From the cell containing the given text, extract its center point as (x, y) coordinate. 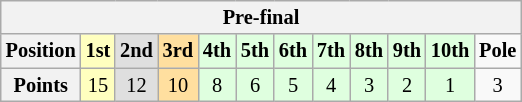
2 (407, 85)
8th (369, 51)
Position (41, 51)
2nd (136, 51)
Pole (498, 51)
8 (217, 85)
5 (293, 85)
Points (41, 85)
10 (178, 85)
15 (98, 85)
7th (331, 51)
4 (331, 85)
1st (98, 51)
1 (450, 85)
9th (407, 51)
5th (255, 51)
Pre-final (261, 17)
12 (136, 85)
10th (450, 51)
6th (293, 51)
3rd (178, 51)
4th (217, 51)
6 (255, 85)
